Return the (X, Y) coordinate for the center point of the cell that contains the specified text.  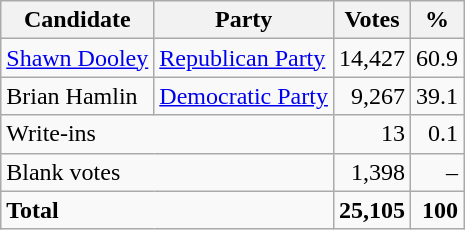
Total (168, 210)
Republican Party (244, 58)
Votes (372, 20)
Democratic Party (244, 96)
% (438, 20)
– (438, 172)
Party (244, 20)
1,398 (372, 172)
60.9 (438, 58)
0.1 (438, 134)
Blank votes (168, 172)
25,105 (372, 210)
100 (438, 210)
9,267 (372, 96)
14,427 (372, 58)
Shawn Dooley (78, 58)
Brian Hamlin (78, 96)
13 (372, 134)
39.1 (438, 96)
Write-ins (168, 134)
Candidate (78, 20)
